Pinpoint the cell where the given text exists, returning its [x, y] midpoint coordinate. 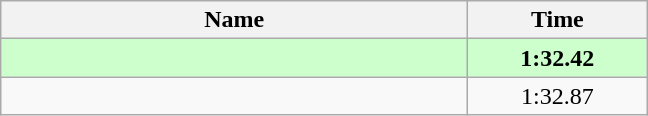
1:32.87 [558, 96]
1:32.42 [558, 58]
Name [234, 20]
Time [558, 20]
